Output the [X, Y] coordinate of the center of the cell containing the given text.  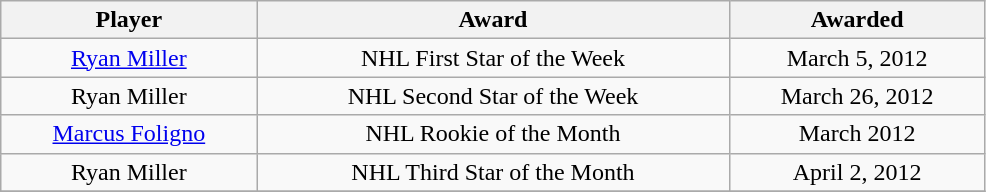
March 2012 [857, 134]
Marcus Foligno [129, 134]
NHL Second Star of the Week [493, 96]
Awarded [857, 20]
March 5, 2012 [857, 58]
NHL Third Star of the Month [493, 172]
NHL First Star of the Week [493, 58]
April 2, 2012 [857, 172]
Award [493, 20]
Player [129, 20]
March 26, 2012 [857, 96]
NHL Rookie of the Month [493, 134]
